Capture the cell that displays the provided text and extract its (X, Y) central coordinate. 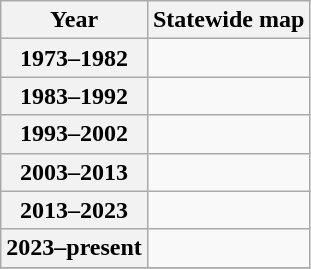
1973–1982 (74, 58)
Year (74, 20)
Statewide map (228, 20)
2023–present (74, 248)
1983–1992 (74, 96)
2013–2023 (74, 210)
2003–2013 (74, 172)
1993–2002 (74, 134)
